Identify which cell holds the provided text, then report its [X, Y] central coordinate. 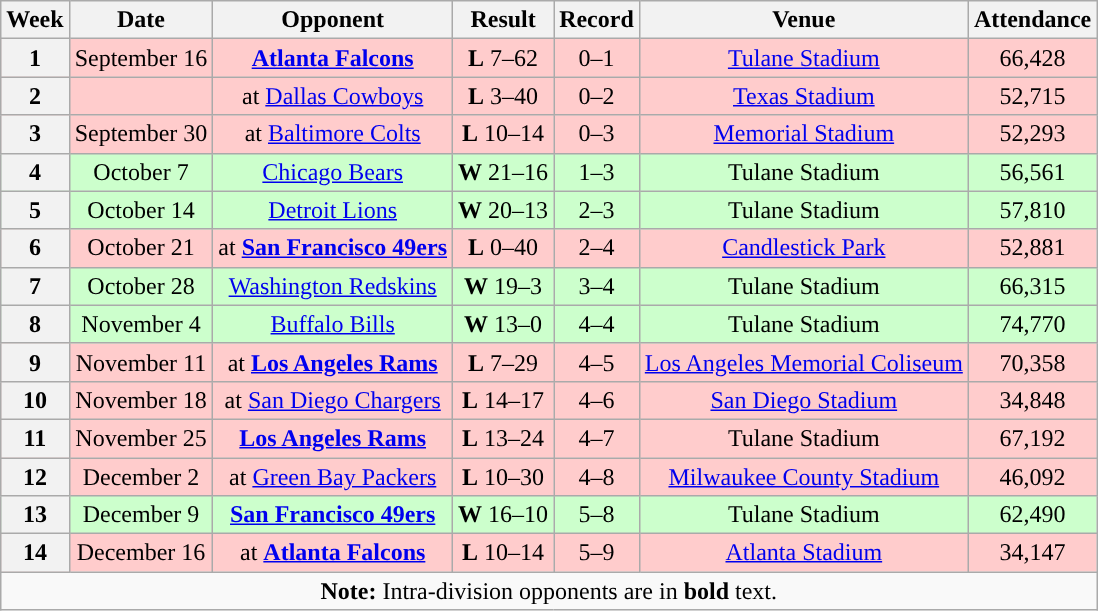
November 25 [141, 438]
at Los Angeles Rams [333, 362]
11 [35, 438]
W 19–3 [504, 286]
at San Diego Chargers [333, 400]
1 [35, 58]
13 [35, 515]
Result [504, 20]
4–7 [597, 438]
Attendance [1032, 20]
3–4 [597, 286]
8 [35, 324]
9 [35, 362]
L 10–30 [504, 477]
Venue [804, 20]
December 9 [141, 515]
Date [141, 20]
at San Francisco 49ers [333, 248]
Chicago Bears [333, 172]
Detroit Lions [333, 210]
Note: Intra-division opponents are in bold text. [549, 591]
4–5 [597, 362]
Texas Stadium [804, 96]
70,358 [1032, 362]
6 [35, 248]
14 [35, 553]
Record [597, 20]
L 7–62 [504, 58]
34,147 [1032, 553]
0–1 [597, 58]
at Green Bay Packers [333, 477]
66,315 [1032, 286]
October 14 [141, 210]
5 [35, 210]
52,715 [1032, 96]
2–4 [597, 248]
November 11 [141, 362]
October 28 [141, 286]
L 14–17 [504, 400]
at Dallas Cowboys [333, 96]
34,848 [1032, 400]
5–9 [597, 553]
at Atlanta Falcons [333, 553]
Los Angeles Rams [333, 438]
7 [35, 286]
Atlanta Falcons [333, 58]
1–3 [597, 172]
4 [35, 172]
52,293 [1032, 134]
September 30 [141, 134]
November 18 [141, 400]
10 [35, 400]
3 [35, 134]
Memorial Stadium [804, 134]
L 3–40 [504, 96]
Week [35, 20]
4–8 [597, 477]
W 20–13 [504, 210]
57,810 [1032, 210]
12 [35, 477]
74,770 [1032, 324]
Candlestick Park [804, 248]
at Baltimore Colts [333, 134]
66,428 [1032, 58]
0–2 [597, 96]
October 7 [141, 172]
L 0–40 [504, 248]
4–6 [597, 400]
L 7–29 [504, 362]
62,490 [1032, 515]
L 13–24 [504, 438]
4–4 [597, 324]
5–8 [597, 515]
December 16 [141, 553]
46,092 [1032, 477]
W 13–0 [504, 324]
Buffalo Bills [333, 324]
December 2 [141, 477]
2 [35, 96]
W 16–10 [504, 515]
September 16 [141, 58]
Washington Redskins [333, 286]
2–3 [597, 210]
67,192 [1032, 438]
San Francisco 49ers [333, 515]
W 21–16 [504, 172]
Los Angeles Memorial Coliseum [804, 362]
56,561 [1032, 172]
Milwaukee County Stadium [804, 477]
October 21 [141, 248]
November 4 [141, 324]
Atlanta Stadium [804, 553]
52,881 [1032, 248]
Opponent [333, 20]
0–3 [597, 134]
San Diego Stadium [804, 400]
